Search for the cell housing the specified text and yield its (X, Y) center coordinate. 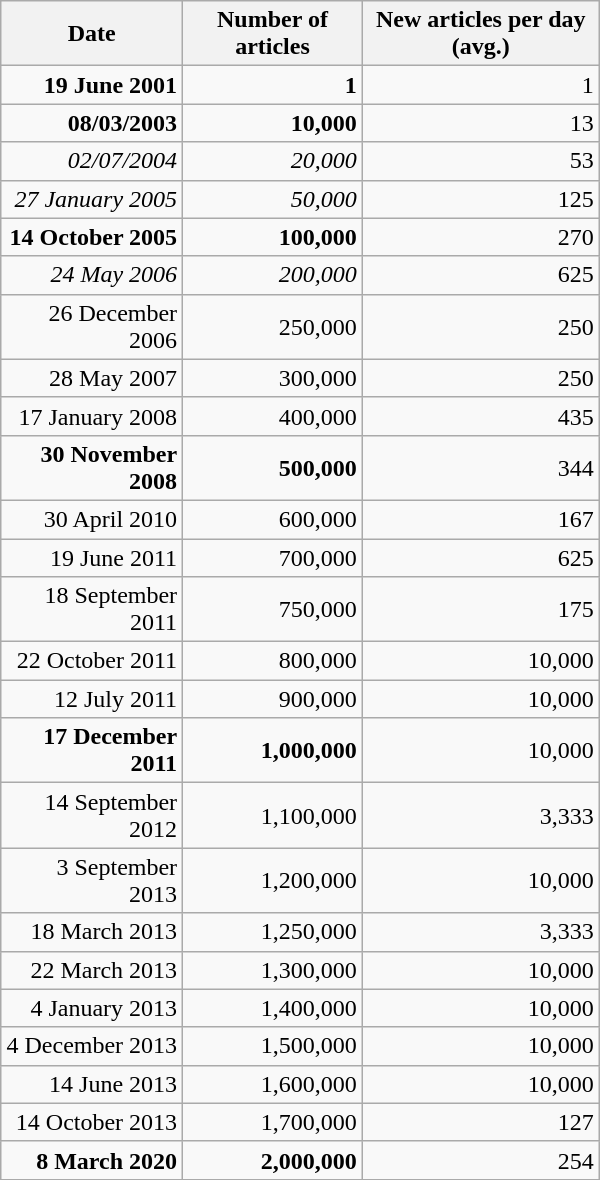
13 (480, 123)
28 May 2007 (92, 378)
20,000 (273, 161)
22 October 2011 (92, 661)
18 March 2013 (92, 932)
100,000 (273, 237)
18 September 2011 (92, 610)
26 December 2006 (92, 326)
344 (480, 468)
19 June 2001 (92, 85)
53 (480, 161)
250,000 (273, 326)
Date (92, 34)
750,000 (273, 610)
1,300,000 (273, 970)
30 November 2008 (92, 468)
30 April 2010 (92, 519)
14 October 2013 (92, 1122)
1,000,000 (273, 750)
1,250,000 (273, 932)
New articles per day (avg.) (480, 34)
1,200,000 (273, 880)
1,600,000 (273, 1084)
600,000 (273, 519)
50,000 (273, 199)
1,100,000 (273, 816)
08/03/2003 (92, 123)
14 June 2013 (92, 1084)
17 December 2011 (92, 750)
254 (480, 1160)
1,400,000 (273, 1008)
270 (480, 237)
127 (480, 1122)
17 January 2008 (92, 416)
800,000 (273, 661)
2,000,000 (273, 1160)
700,000 (273, 557)
500,000 (273, 468)
4 January 2013 (92, 1008)
125 (480, 199)
300,000 (273, 378)
167 (480, 519)
4 December 2013 (92, 1046)
8 March 2020 (92, 1160)
1,700,000 (273, 1122)
14 October 2005 (92, 237)
200,000 (273, 275)
1,500,000 (273, 1046)
400,000 (273, 416)
19 June 2011 (92, 557)
Number of articles (273, 34)
12 July 2011 (92, 699)
24 May 2006 (92, 275)
900,000 (273, 699)
3 September 2013 (92, 880)
435 (480, 416)
14 September 2012 (92, 816)
22 March 2013 (92, 970)
175 (480, 610)
02/07/2004 (92, 161)
27 January 2005 (92, 199)
